Return the (X, Y) coordinate for the center point of the cell that contains the specified text.  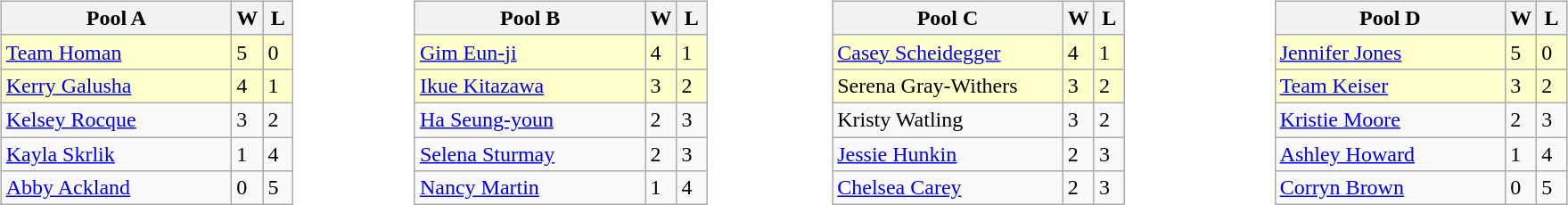
Kerry Galusha (116, 86)
Kayla Skrlik (116, 154)
Jessie Hunkin (948, 154)
Kelsey Rocque (116, 119)
Pool D (1391, 18)
Serena Gray-Withers (948, 86)
Nancy Martin (530, 188)
Kristy Watling (948, 119)
Pool A (116, 18)
Ashley Howard (1391, 154)
Kristie Moore (1391, 119)
Team Homan (116, 52)
Ikue Kitazawa (530, 86)
Gim Eun-ji (530, 52)
Ha Seung-youn (530, 119)
Chelsea Carey (948, 188)
Team Keiser (1391, 86)
Pool B (530, 18)
Pool C (948, 18)
Jennifer Jones (1391, 52)
Corryn Brown (1391, 188)
Casey Scheidegger (948, 52)
Selena Sturmay (530, 154)
Abby Ackland (116, 188)
